Determine the [X, Y] coordinate at the center of the cell enclosing the given text.  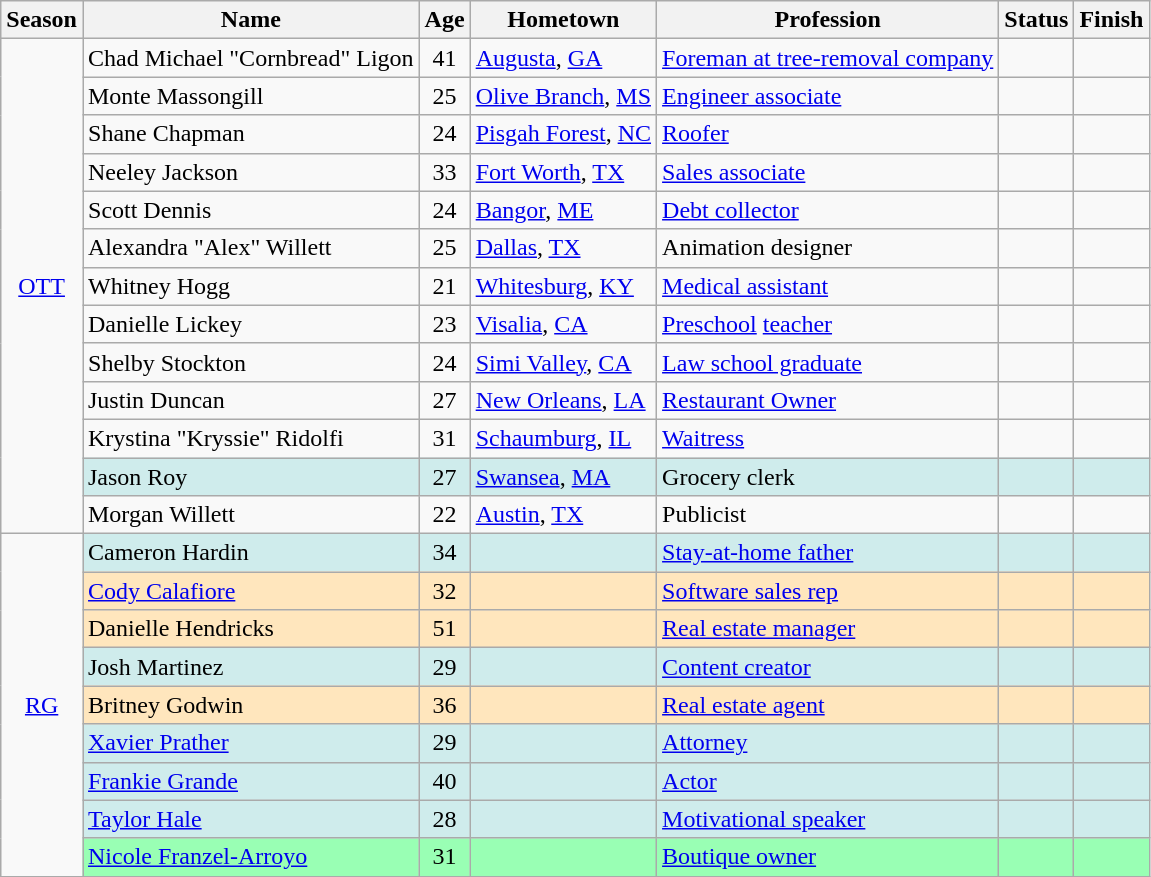
Real estate agent [828, 705]
Season [42, 20]
Restaurant Owner [828, 400]
Shane Chapman [250, 134]
Justin Duncan [250, 400]
34 [444, 553]
Frankie Grande [250, 781]
28 [444, 819]
Motivational speaker [828, 819]
Bangor, ME [563, 210]
Alexandra "Alex" Willett [250, 248]
Foreman at tree-removal company [828, 58]
Name [250, 20]
Attorney [828, 743]
Olive Branch, MS [563, 96]
Roofer [828, 134]
Engineer associate [828, 96]
Law school graduate [828, 362]
Morgan Willett [250, 515]
Age [444, 20]
Schaumburg, IL [563, 438]
Stay-at-home father [828, 553]
Finish [1112, 20]
Fort Worth, TX [563, 172]
41 [444, 58]
36 [444, 705]
Publicist [828, 515]
Real estate manager [828, 629]
OTT [42, 286]
Monte Massongill [250, 96]
Cameron Hardin [250, 553]
Grocery clerk [828, 477]
Shelby Stockton [250, 362]
Jason Roy [250, 477]
Animation designer [828, 248]
Swansea, MA [563, 477]
40 [444, 781]
New Orleans, LA [563, 400]
Sales associate [828, 172]
Augusta, GA [563, 58]
Pisgah Forest, NC [563, 134]
Austin, TX [563, 515]
Whitney Hogg [250, 286]
23 [444, 324]
Krystina "Kryssie" Ridolfi [250, 438]
Danielle Hendricks [250, 629]
33 [444, 172]
Simi Valley, CA [563, 362]
RG [42, 706]
Xavier Prather [250, 743]
Britney Godwin [250, 705]
Waitress [828, 438]
Visalia, CA [563, 324]
51 [444, 629]
Whitesburg, KY [563, 286]
Dallas, TX [563, 248]
Danielle Lickey [250, 324]
Medical assistant [828, 286]
Scott Dennis [250, 210]
Josh Martinez [250, 667]
Actor [828, 781]
Boutique owner [828, 857]
Profession [828, 20]
Content creator [828, 667]
32 [444, 591]
Neeley Jackson [250, 172]
Status [1036, 20]
21 [444, 286]
Preschool teacher [828, 324]
Chad Michael "Cornbread" Ligon [250, 58]
Software sales rep [828, 591]
22 [444, 515]
Taylor Hale [250, 819]
Nicole Franzel-Arroyo [250, 857]
Hometown [563, 20]
Cody Calafiore [250, 591]
Debt collector [828, 210]
